Return the (x, y) coordinate for the center point of the cell that contains the specified text.  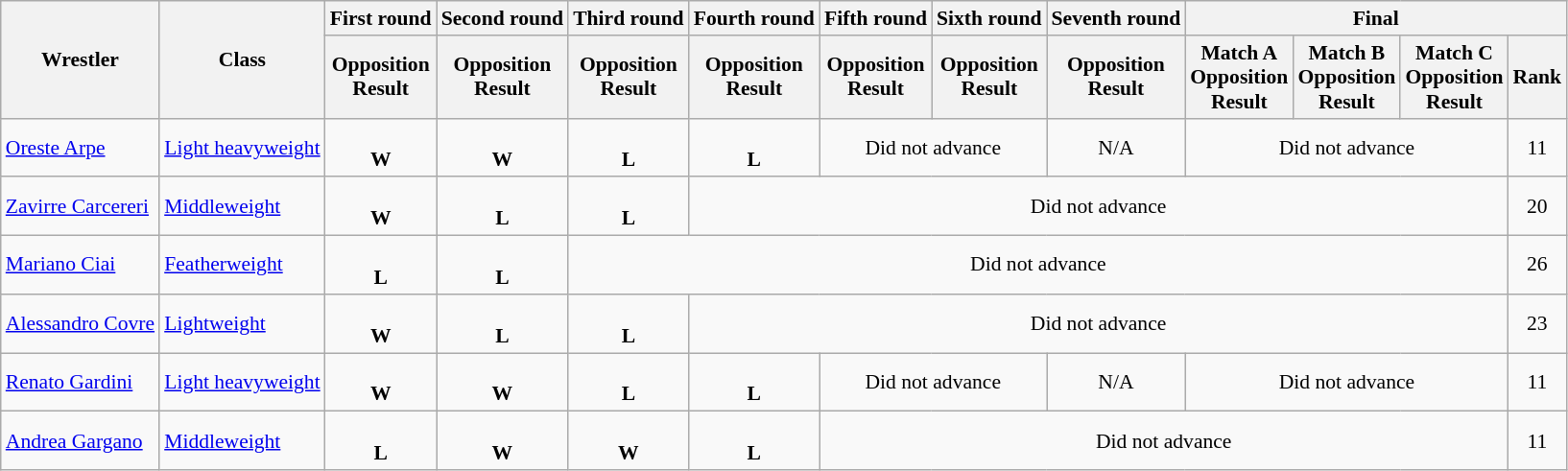
Class (242, 59)
Match COppositionResult (1454, 77)
Renato Gardini (81, 382)
Match AOppositionResult (1239, 77)
Andrea Gargano (81, 441)
Wrestler (81, 59)
Seventh round (1117, 18)
Second round (503, 18)
First round (381, 18)
23 (1537, 324)
Fifth round (875, 18)
26 (1537, 265)
Oreste Arpe (81, 148)
Featherweight (242, 265)
Final (1376, 18)
Sixth round (989, 18)
Match BOppositionResult (1346, 77)
Mariano Ciai (81, 265)
Fourth round (754, 18)
Rank (1537, 77)
Third round (629, 18)
Alessandro Covre (81, 324)
Lightweight (242, 324)
Zavirre Carcereri (81, 207)
20 (1537, 207)
